Return the [x, y] coordinate for the center point of the cell that contains the specified text.  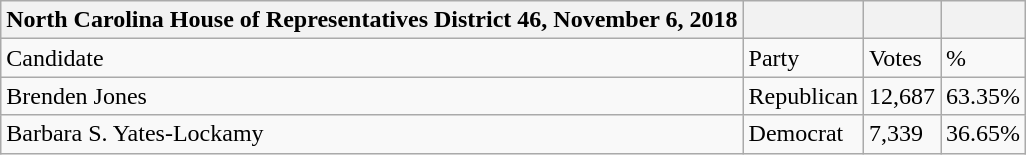
Republican [803, 96]
Barbara S. Yates-Lockamy [372, 134]
Party [803, 58]
12,687 [902, 96]
North Carolina House of Representatives District 46, November 6, 2018 [372, 20]
63.35% [982, 96]
36.65% [982, 134]
Brenden Jones [372, 96]
7,339 [902, 134]
Democrat [803, 134]
% [982, 58]
Candidate [372, 58]
Votes [902, 58]
